Provide the (X, Y) coordinate of the cell's center where the given text is located.  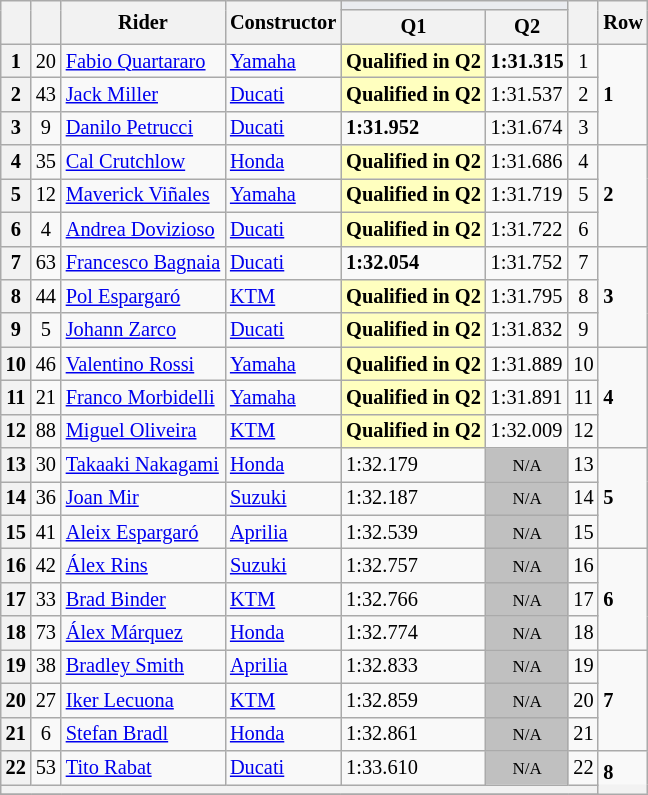
Franco Morbidelli (143, 397)
Maverick Viñales (143, 195)
Johann Zarco (143, 330)
Row (622, 22)
1:31.722 (528, 229)
36 (46, 498)
1:32.179 (413, 465)
Pol Espargaró (143, 296)
Tito Rabat (143, 767)
1:32.859 (413, 700)
1:32.539 (413, 532)
1:31.752 (528, 263)
30 (46, 465)
Joan Mir (143, 498)
Álex Márquez (143, 633)
1:32.009 (528, 431)
44 (46, 296)
Andrea Dovizioso (143, 229)
Stefan Bradl (143, 734)
1:31.674 (528, 128)
1:32.861 (413, 734)
1:31.537 (528, 94)
Rider (143, 22)
Aleix Espargaró (143, 532)
1:32.054 (413, 263)
53 (46, 767)
Fabio Quartararo (143, 61)
88 (46, 431)
Bradley Smith (143, 666)
Jack Miller (143, 94)
1:31.719 (528, 195)
63 (46, 263)
38 (46, 666)
35 (46, 162)
Danilo Petrucci (143, 128)
41 (46, 532)
1:31.832 (528, 330)
33 (46, 599)
1:31.891 (528, 397)
1:31.952 (413, 128)
27 (46, 700)
43 (46, 94)
Valentino Rossi (143, 364)
Miguel Oliveira (143, 431)
1:32.766 (413, 599)
1:31.795 (528, 296)
73 (46, 633)
1:32.774 (413, 633)
Takaaki Nakagami (143, 465)
1:31.315 (528, 61)
Cal Crutchlow (143, 162)
1:32.187 (413, 498)
Q1 (413, 27)
42 (46, 565)
1:33.610 (413, 767)
1:31.889 (528, 364)
Iker Lecuona (143, 700)
Q2 (528, 27)
1:32.833 (413, 666)
1:32.757 (413, 565)
Francesco Bagnaia (143, 263)
46 (46, 364)
Álex Rins (143, 565)
Constructor (283, 22)
1:31.686 (528, 162)
Brad Binder (143, 599)
